Identify which cell holds the provided text, then report its [X, Y] central coordinate. 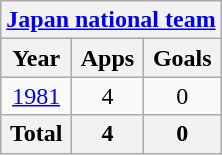
Japan national team [111, 20]
Goals [182, 58]
Apps [108, 58]
Total [36, 134]
1981 [36, 96]
Year [36, 58]
